Locate the cell with the specified text and output its [X, Y] center coordinate. 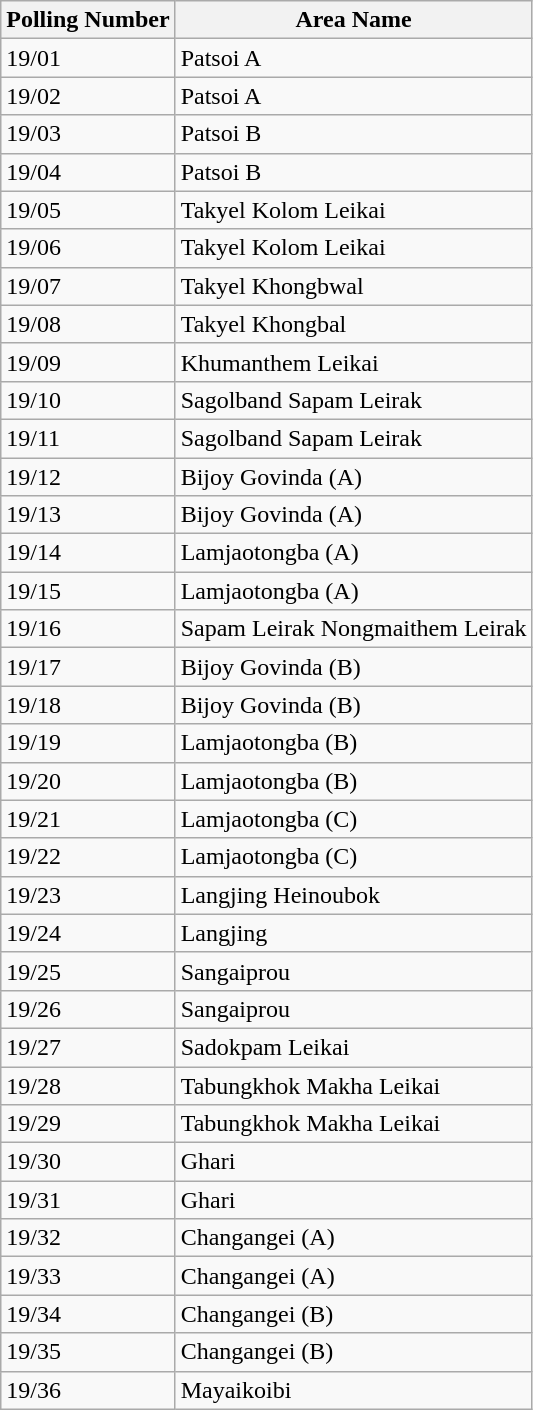
19/33 [88, 1276]
19/11 [88, 438]
19/17 [88, 667]
Takyel Khongbwal [354, 286]
19/04 [88, 172]
19/06 [88, 248]
19/28 [88, 1085]
19/31 [88, 1200]
19/21 [88, 819]
Sadokpam Leikai [354, 1047]
19/18 [88, 705]
19/02 [88, 96]
19/12 [88, 477]
19/08 [88, 324]
19/16 [88, 629]
Sapam Leirak Nongmaithem Leirak [354, 629]
Langjing Heinoubok [354, 895]
19/35 [88, 1352]
19/19 [88, 743]
19/05 [88, 210]
Mayaikoibi [354, 1390]
19/15 [88, 591]
19/24 [88, 933]
19/14 [88, 553]
Langjing [354, 933]
19/36 [88, 1390]
19/32 [88, 1238]
19/29 [88, 1124]
19/30 [88, 1162]
19/22 [88, 857]
Area Name [354, 20]
19/03 [88, 134]
19/25 [88, 971]
19/26 [88, 1009]
19/20 [88, 781]
19/09 [88, 362]
19/01 [88, 58]
19/13 [88, 515]
19/27 [88, 1047]
Khumanthem Leikai [354, 362]
19/10 [88, 400]
19/07 [88, 286]
Polling Number [88, 20]
19/34 [88, 1314]
Takyel Khongbal [354, 324]
19/23 [88, 895]
